Search for the cell housing the specified text and yield its [x, y] center coordinate. 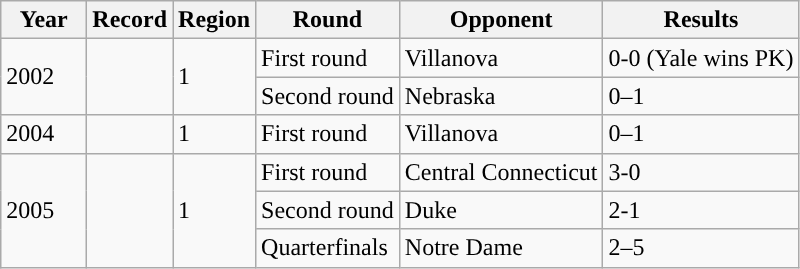
0-0 (Yale wins PK) [701, 58]
2005 [44, 210]
Nebraska [501, 96]
Year [44, 20]
Record [130, 20]
Round [328, 20]
2004 [44, 134]
Results [701, 20]
Opponent [501, 20]
2-1 [701, 210]
Central Connecticut [501, 172]
Region [214, 20]
2002 [44, 77]
3-0 [701, 172]
Notre Dame [501, 248]
Quarterfinals [328, 248]
2–5 [701, 248]
Duke [501, 210]
